Determine the [x, y] coordinate at the center of the cell enclosing the given text.  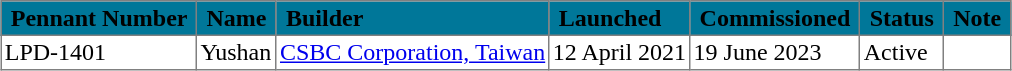
19 June 2023 [775, 52]
Status [902, 18]
Name [236, 18]
Pennant Number [99, 18]
Launched [620, 18]
Active [902, 52]
LPD-1401 [99, 52]
12 April 2021 [620, 52]
Builder [412, 18]
Commissioned [775, 18]
CSBC Corporation, Taiwan [412, 52]
Yushan [236, 52]
Note [978, 18]
